Detect which cell encompasses the target text, then output its (x, y) center coordinate. 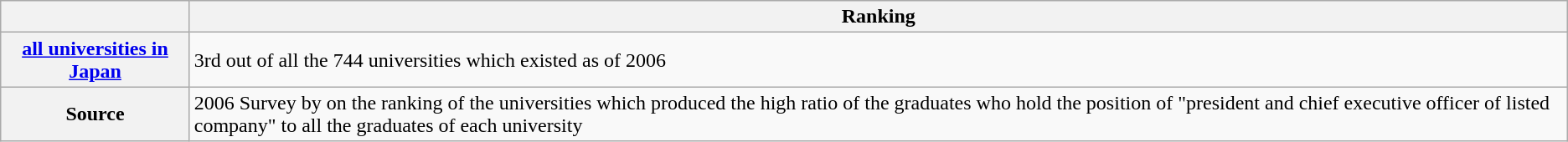
3rd out of all the 744 universities which existed as of 2006 (878, 60)
Ranking (878, 17)
Source (95, 114)
all universities in Japan (95, 60)
